Return the (x, y) coordinate for the center point of the cell that contains the specified text.  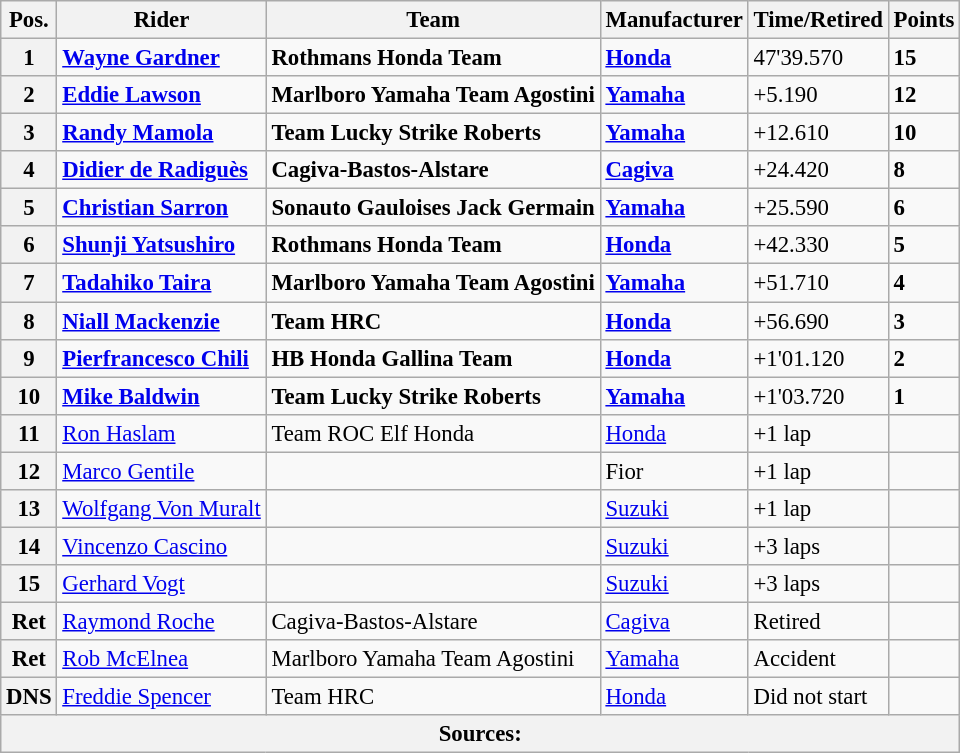
+24.420 (818, 170)
Gerhard Vogt (162, 584)
Points (924, 20)
+51.710 (818, 283)
Ron Haslam (162, 433)
Team (433, 20)
7 (29, 283)
Retired (818, 621)
Randy Mamola (162, 133)
13 (29, 509)
Christian Sarron (162, 208)
Sonauto Gauloises Jack Germain (433, 208)
Mike Baldwin (162, 396)
HB Honda Gallina Team (433, 358)
+5.190 (818, 95)
Rob McElnea (162, 659)
Wolfgang Von Muralt (162, 509)
Eddie Lawson (162, 95)
Freddie Spencer (162, 697)
DNS (29, 697)
Did not start (818, 697)
+56.690 (818, 321)
Time/Retired (818, 20)
Marco Gentile (162, 471)
Team ROC Elf Honda (433, 433)
Shunji Yatsushiro (162, 245)
Raymond Roche (162, 621)
11 (29, 433)
+1'01.120 (818, 358)
+25.590 (818, 208)
47'39.570 (818, 58)
14 (29, 546)
Manufacturer (674, 20)
Tadahiko Taira (162, 283)
Fior (674, 471)
+12.610 (818, 133)
Pierfrancesco Chili (162, 358)
+42.330 (818, 245)
9 (29, 358)
Rider (162, 20)
Pos. (29, 20)
Wayne Gardner (162, 58)
Niall Mackenzie (162, 321)
Accident (818, 659)
Vincenzo Cascino (162, 546)
Sources: (480, 734)
+1'03.720 (818, 396)
Didier de Radiguès (162, 170)
